Return [x, y] of the center of cell containing provided text 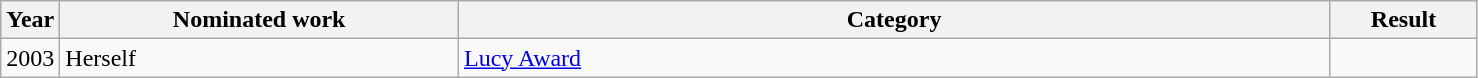
Lucy Award [894, 58]
Herself [260, 58]
Result [1404, 20]
Year [30, 20]
Category [894, 20]
2003 [30, 58]
Nominated work [260, 20]
